Determine the (x, y) coordinate at the center of the cell enclosing the given text.  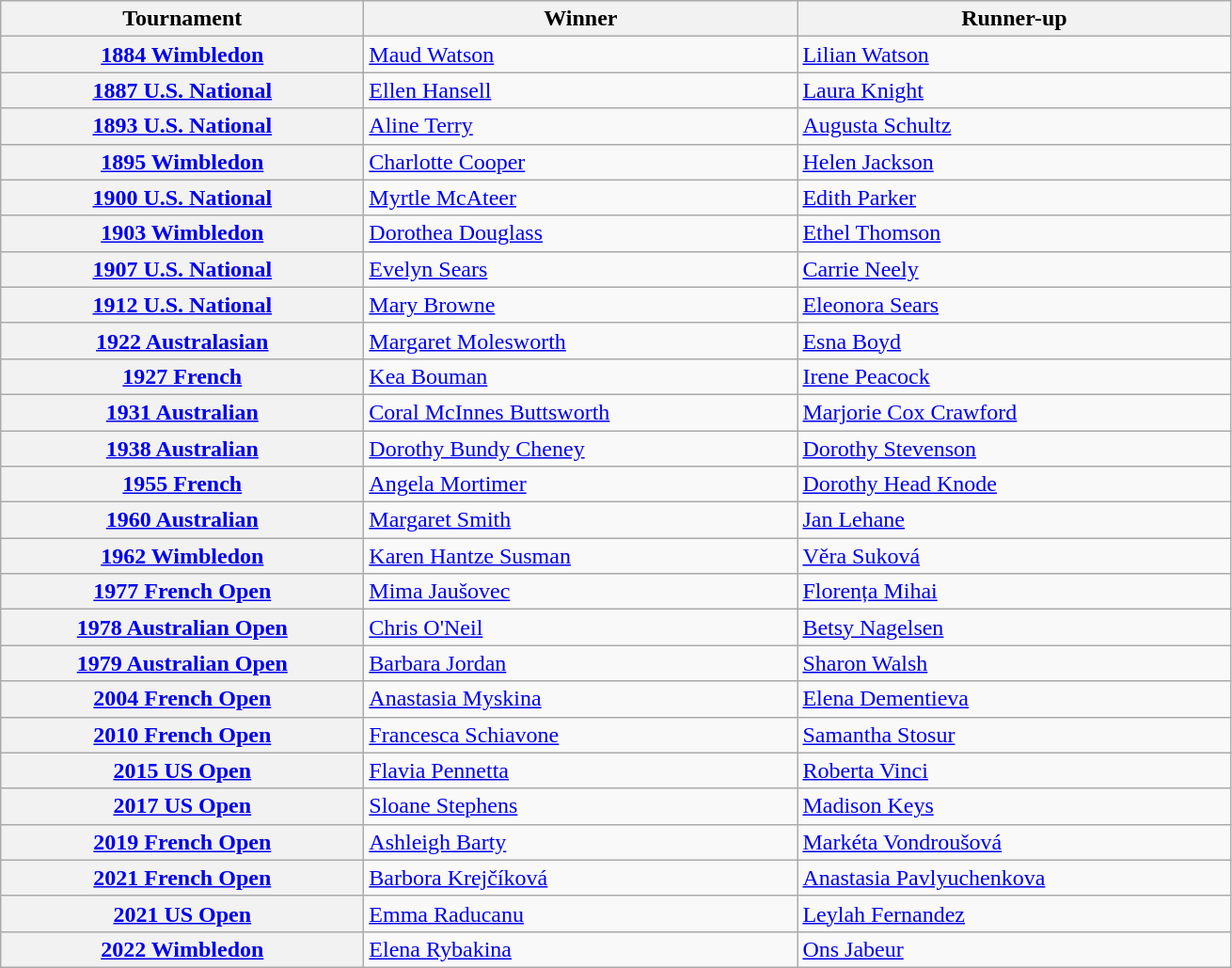
1912 U.S. National (182, 305)
Emma Raducanu (581, 913)
1900 U.S. National (182, 198)
Lilian Watson (1014, 55)
Ethel Thomson (1014, 233)
Florența Mihai (1014, 592)
Augusta Schultz (1014, 126)
Eleonora Sears (1014, 305)
1931 Australian (182, 412)
1977 French Open (182, 592)
Markéta Vondroušová (1014, 842)
1895 Wimbledon (182, 162)
1938 Australian (182, 449)
1884 Wimbledon (182, 55)
Margaret Smith (581, 520)
Madison Keys (1014, 806)
Leylah Fernandez (1014, 913)
Francesca Schiavone (581, 735)
Carrie Neely (1014, 269)
Coral McInnes Buttsworth (581, 412)
Evelyn Sears (581, 269)
Angela Mortimer (581, 484)
Elena Dementieva (1014, 699)
2019 French Open (182, 842)
1907 U.S. National (182, 269)
2017 US Open (182, 806)
Ons Jabeur (1014, 949)
Tournament (182, 19)
1903 Wimbledon (182, 233)
2022 Wimbledon (182, 949)
Myrtle McAteer (581, 198)
Kea Bouman (581, 376)
Aline Terry (581, 126)
Dorothea Douglass (581, 233)
1922 Australasian (182, 341)
1978 Australian Open (182, 627)
Anastasia Pavlyuchenkova (1014, 878)
2015 US Open (182, 770)
Helen Jackson (1014, 162)
Ellen Hansell (581, 90)
Charlotte Cooper (581, 162)
Betsy Nagelsen (1014, 627)
Elena Rybakina (581, 949)
Sloane Stephens (581, 806)
1962 Wimbledon (182, 556)
1960 Australian (182, 520)
Dorothy Stevenson (1014, 449)
Marjorie Cox Crawford (1014, 412)
Winner (581, 19)
Mima Jaušovec (581, 592)
Dorothy Bundy Cheney (581, 449)
1893 U.S. National (182, 126)
Margaret Molesworth (581, 341)
Flavia Pennetta (581, 770)
Barbora Krejčíková (581, 878)
Karen Hantze Susman (581, 556)
1887 U.S. National (182, 90)
2021 US Open (182, 913)
Maud Watson (581, 55)
Dorothy Head Knode (1014, 484)
1979 Australian Open (182, 663)
2021 French Open (182, 878)
2010 French Open (182, 735)
Mary Browne (581, 305)
Esna Boyd (1014, 341)
1927 French (182, 376)
Barbara Jordan (581, 663)
Laura Knight (1014, 90)
Jan Lehane (1014, 520)
Věra Suková (1014, 556)
Sharon Walsh (1014, 663)
Edith Parker (1014, 198)
Samantha Stosur (1014, 735)
1955 French (182, 484)
2004 French Open (182, 699)
Anastasia Myskina (581, 699)
Irene Peacock (1014, 376)
Ashleigh Barty (581, 842)
Chris O'Neil (581, 627)
Roberta Vinci (1014, 770)
Runner-up (1014, 19)
